Output the (X, Y) coordinate of the center of the cell containing the given text.  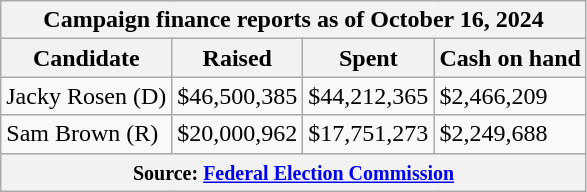
$17,751,273 (368, 134)
Cash on hand (510, 58)
$2,249,688 (510, 134)
Jacky Rosen (D) (86, 96)
Sam Brown (R) (86, 134)
Raised (238, 58)
$46,500,385 (238, 96)
Spent (368, 58)
$2,466,209 (510, 96)
Campaign finance reports as of October 16, 2024 (294, 20)
Source: Federal Election Commission (294, 172)
$20,000,962 (238, 134)
$44,212,365 (368, 96)
Candidate (86, 58)
